Identify which cell holds the provided text, then report its (X, Y) central coordinate. 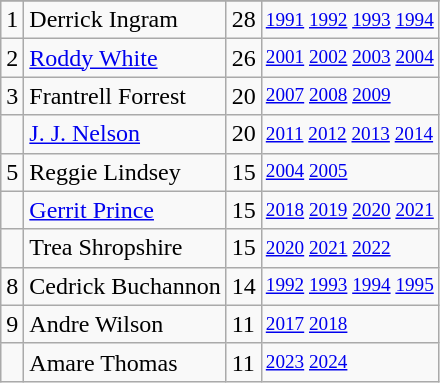
26 (244, 58)
Amare Thomas (125, 362)
2018 2019 2020 2021 (350, 210)
3 (12, 96)
2007 2008 2009 (350, 96)
9 (12, 324)
1991 1992 1993 1994 (350, 20)
Cedrick Buchannon (125, 286)
2017 2018 (350, 324)
2 (12, 58)
28 (244, 20)
Gerrit Prince (125, 210)
2023 2024 (350, 362)
Derrick Ingram (125, 20)
1992 1993 1994 1995 (350, 286)
Roddy White (125, 58)
14 (244, 286)
2011 2012 2013 2014 (350, 134)
Reggie Lindsey (125, 172)
Andre Wilson (125, 324)
Trea Shropshire (125, 248)
2020 2021 2022 (350, 248)
8 (12, 286)
1 (12, 20)
5 (12, 172)
J. J. Nelson (125, 134)
Frantrell Forrest (125, 96)
2004 2005 (350, 172)
2001 2002 2003 2004 (350, 58)
